Detect which cell encompasses the target text, then output its [X, Y] center coordinate. 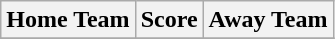
Home Team [68, 20]
Score [169, 20]
Away Team [268, 20]
